From the cell containing the given text, extract its center point as (x, y) coordinate. 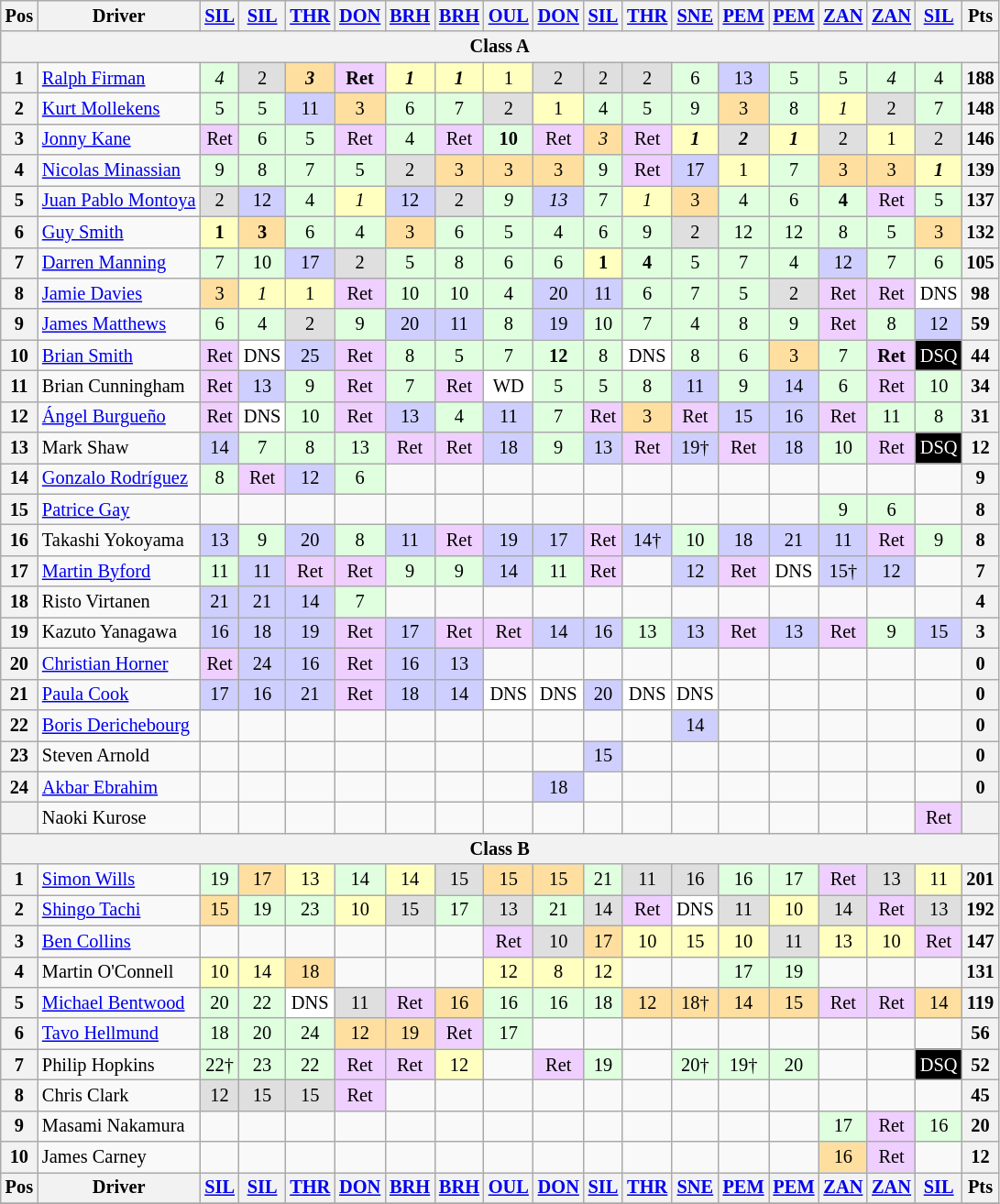
James Carney (119, 1157)
WD (509, 386)
14† (647, 540)
Brian Smith (119, 356)
119 (980, 1002)
Ralph Firman (119, 78)
Masami Nakamura (119, 1126)
34 (980, 386)
Guy Smith (119, 232)
Naoki Kurose (119, 817)
192 (980, 910)
Risto Virtanen (119, 602)
Jamie Davies (119, 293)
Darren Manning (119, 263)
Philip Hopkins (119, 1065)
Kurt Mollekens (119, 108)
201 (980, 880)
Juan Pablo Montoya (119, 201)
45 (980, 1095)
44 (980, 356)
Martin O'Connell (119, 972)
137 (980, 201)
25 (310, 356)
147 (980, 941)
31 (980, 417)
18† (695, 1002)
Patrice Gay (119, 509)
Michael Bentwood (119, 1002)
Class B (500, 848)
Steven Arnold (119, 756)
131 (980, 972)
20† (695, 1065)
Nicolas Minassian (119, 170)
22† (220, 1065)
Martin Byford (119, 571)
James Matthews (119, 324)
Takashi Yokoyama (119, 540)
148 (980, 108)
15† (843, 571)
Akbar Ebrahim (119, 787)
56 (980, 1034)
105 (980, 263)
Kazuto Yanagawa (119, 632)
98 (980, 293)
Ángel Burgueño (119, 417)
59 (980, 324)
139 (980, 170)
188 (980, 78)
146 (980, 139)
Brian Cunningham (119, 386)
Tavo Hellmund (119, 1034)
Shingo Tachi (119, 910)
Christian Horner (119, 663)
Class A (500, 47)
52 (980, 1065)
Chris Clark (119, 1095)
Mark Shaw (119, 448)
Simon Wills (119, 880)
132 (980, 232)
Gonzalo Rodríguez (119, 478)
Ben Collins (119, 941)
Paula Cook (119, 695)
Jonny Kane (119, 139)
Boris Derichebourg (119, 725)
